Extract the (x, y) coordinate from the center of the cell holding the provided text.  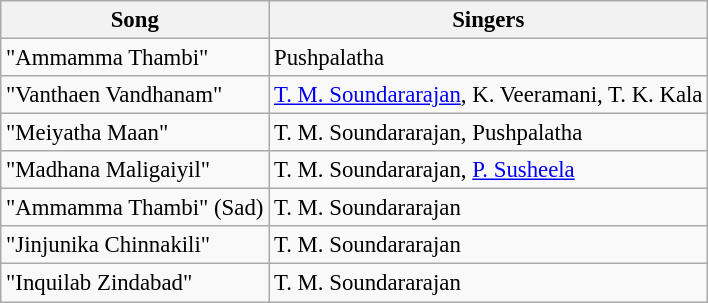
"Jinjunika Chinnakili" (135, 245)
"Ammamma Thambi" (135, 58)
"Meiyatha Maan" (135, 133)
"Ammamma Thambi" (Sad) (135, 208)
Singers (488, 20)
T. M. Soundararajan, P. Susheela (488, 170)
"Vanthaen Vandhanam" (135, 95)
Pushpalatha (488, 58)
"Madhana Maligaiyil" (135, 170)
T. M. Soundararajan, K. Veeramani, T. K. Kala (488, 95)
Song (135, 20)
"Inquilab Zindabad" (135, 283)
T. M. Soundararajan, Pushpalatha (488, 133)
